Capture the cell that displays the provided text and extract its [x, y] central coordinate. 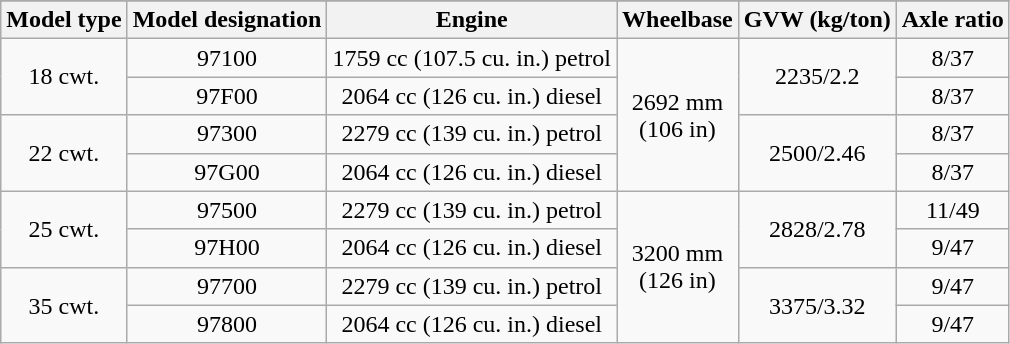
97H00 [227, 248]
3200 mm(126 in) [678, 267]
2500/2.46 [817, 153]
1759 cc (107.5 cu. in.) petrol [472, 58]
22 cwt. [64, 153]
3375/3.32 [817, 305]
97500 [227, 210]
97300 [227, 134]
2235/2.2 [817, 77]
25 cwt. [64, 229]
18 cwt. [64, 77]
11/49 [952, 210]
2692 mm(106 in) [678, 115]
Axle ratio [952, 20]
Model designation [227, 20]
97F00 [227, 96]
Model type [64, 20]
35 cwt. [64, 305]
Engine [472, 20]
97G00 [227, 172]
97800 [227, 324]
GVW (kg/ton) [817, 20]
97100 [227, 58]
2828/2.78 [817, 229]
Wheelbase [678, 20]
97700 [227, 286]
